Scan for the cell matching the given text and deliver its (x, y) coordinate at center. 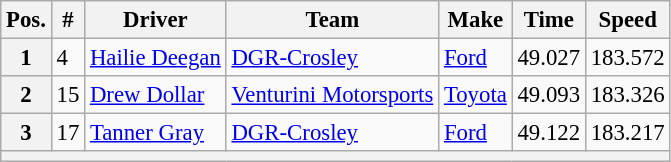
49.122 (548, 133)
Team (332, 20)
Make (476, 20)
Venturini Motorsports (332, 95)
Driver (156, 20)
4 (68, 58)
183.217 (628, 133)
1 (26, 58)
Time (548, 20)
Hailie Deegan (156, 58)
2 (26, 95)
Tanner Gray (156, 133)
# (68, 20)
183.326 (628, 95)
Toyota (476, 95)
15 (68, 95)
49.027 (548, 58)
183.572 (628, 58)
Pos. (26, 20)
Speed (628, 20)
17 (68, 133)
3 (26, 133)
49.093 (548, 95)
Drew Dollar (156, 95)
